From the cell containing the given text, extract its center point as (x, y) coordinate. 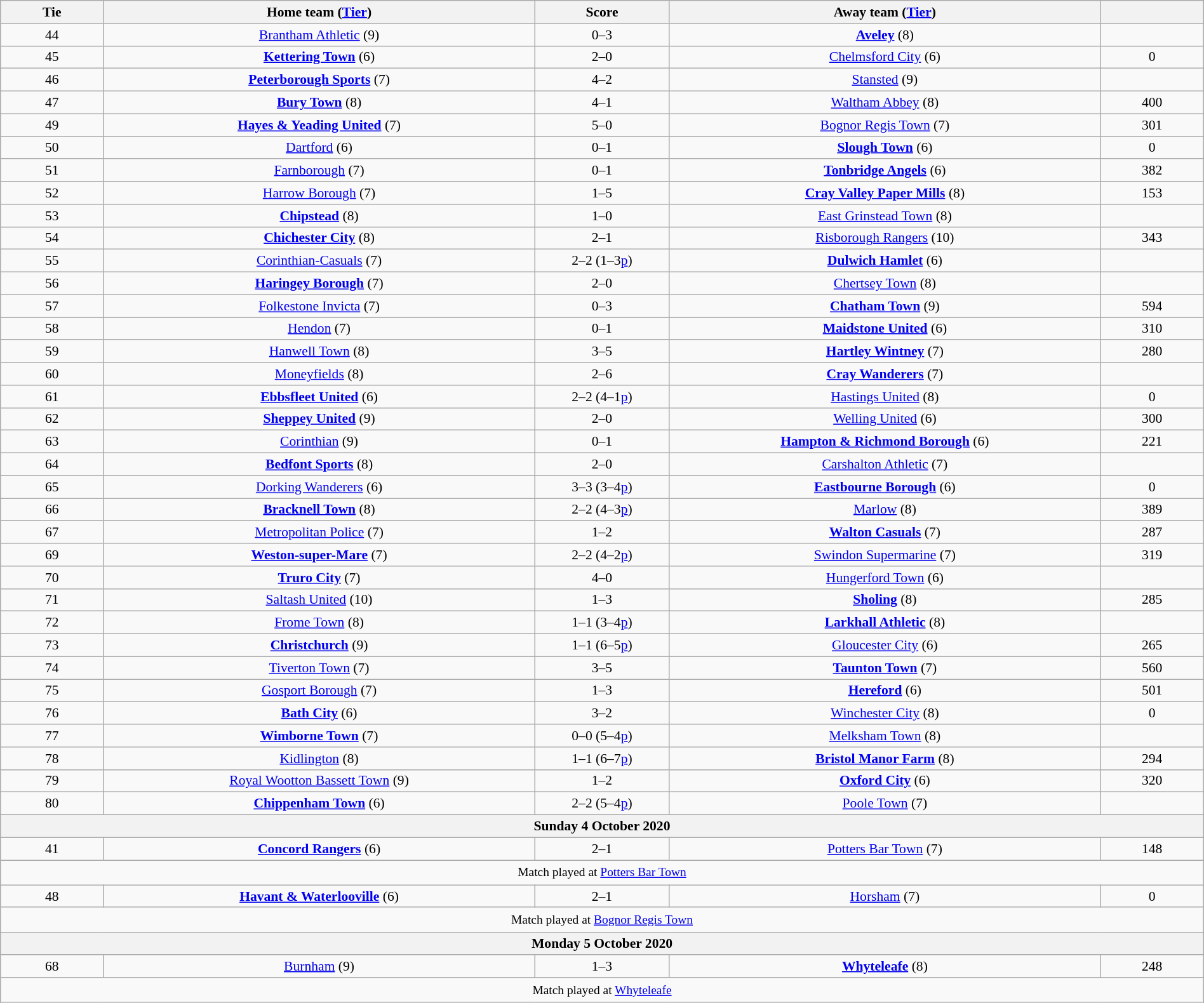
310 (1152, 329)
3–2 (602, 714)
Dulwich Hamlet (6) (885, 261)
53 (52, 216)
Melksham Town (8) (885, 736)
78 (52, 759)
Cray Valley Paper Mills (8) (885, 193)
148 (1152, 849)
79 (52, 781)
Chelmsford City (6) (885, 57)
2–6 (602, 374)
66 (52, 510)
Royal Wootton Bassett Town (9) (319, 781)
Bristol Manor Farm (8) (885, 759)
72 (52, 623)
Corinthian-Casuals (7) (319, 261)
47 (52, 103)
Bognor Regis Town (7) (885, 125)
Away team (Tier) (885, 12)
Folkestone Invicta (7) (319, 306)
319 (1152, 555)
61 (52, 397)
2–2 (5–4p) (602, 804)
East Grinstead Town (8) (885, 216)
Sholing (8) (885, 600)
Home team (Tier) (319, 12)
74 (52, 668)
Cray Wanderers (7) (885, 374)
76 (52, 714)
Marlow (8) (885, 510)
Poole Town (7) (885, 804)
Hendon (7) (319, 329)
594 (1152, 306)
Dorking Wanderers (6) (319, 487)
Taunton Town (7) (885, 668)
1–1 (3–4p) (602, 623)
Chipstead (8) (319, 216)
Dartford (6) (319, 148)
4–1 (602, 103)
73 (52, 646)
57 (52, 306)
Winchester City (8) (885, 714)
Chatham Town (9) (885, 306)
Harrow Borough (7) (319, 193)
Brantham Athletic (9) (319, 35)
Hayes & Yeading United (7) (319, 125)
Carshalton Athletic (7) (885, 465)
4–2 (602, 80)
389 (1152, 510)
48 (52, 896)
Swindon Supermarine (7) (885, 555)
248 (1152, 967)
2–2 (4–3p) (602, 510)
Hastings United (8) (885, 397)
Farnborough (7) (319, 171)
46 (52, 80)
Moneyfields (8) (319, 374)
3–3 (3–4p) (602, 487)
Corinthian (9) (319, 442)
1–0 (602, 216)
55 (52, 261)
Christchurch (9) (319, 646)
560 (1152, 668)
Score (602, 12)
Horsham (7) (885, 896)
Maidstone United (6) (885, 329)
Risborough Rangers (10) (885, 238)
Truro City (7) (319, 578)
Gosport Borough (7) (319, 691)
Chichester City (8) (319, 238)
64 (52, 465)
Larkhall Athletic (8) (885, 623)
71 (52, 600)
Metropolitan Police (7) (319, 533)
Havant & Waterlooville (6) (319, 896)
2–2 (4–2p) (602, 555)
Aveley (8) (885, 35)
Hanwell Town (8) (319, 352)
Frome Town (8) (319, 623)
69 (52, 555)
Wimborne Town (7) (319, 736)
Welling United (6) (885, 419)
280 (1152, 352)
51 (52, 171)
Tonbridge Angels (6) (885, 171)
Saltash United (10) (319, 600)
0–0 (5–4p) (602, 736)
Tiverton Town (7) (319, 668)
54 (52, 238)
Ebbsfleet United (6) (319, 397)
Eastbourne Borough (6) (885, 487)
Slough Town (6) (885, 148)
400 (1152, 103)
Monday 5 October 2020 (602, 944)
382 (1152, 171)
5–0 (602, 125)
Waltham Abbey (8) (885, 103)
59 (52, 352)
62 (52, 419)
221 (1152, 442)
Sheppey United (9) (319, 419)
58 (52, 329)
4–0 (602, 578)
67 (52, 533)
265 (1152, 646)
Hartley Wintney (7) (885, 352)
Walton Casuals (7) (885, 533)
77 (52, 736)
Tie (52, 12)
501 (1152, 691)
287 (1152, 533)
Whyteleafe (8) (885, 967)
41 (52, 849)
320 (1152, 781)
45 (52, 57)
56 (52, 284)
Chertsey Town (8) (885, 284)
Potters Bar Town (7) (885, 849)
Concord Rangers (6) (319, 849)
Chippenham Town (6) (319, 804)
68 (52, 967)
60 (52, 374)
52 (52, 193)
Hereford (6) (885, 691)
Hampton & Richmond Borough (6) (885, 442)
44 (52, 35)
Match played at Whyteleafe (602, 990)
Peterborough Sports (7) (319, 80)
1–1 (6–7p) (602, 759)
63 (52, 442)
1–1 (6–5p) (602, 646)
Bury Town (8) (319, 103)
2–2 (4–1p) (602, 397)
Stansted (9) (885, 80)
Weston-super-Mare (7) (319, 555)
70 (52, 578)
65 (52, 487)
1–5 (602, 193)
Bedfont Sports (8) (319, 465)
49 (52, 125)
50 (52, 148)
Burnham (9) (319, 967)
2–2 (1–3p) (602, 261)
Hungerford Town (6) (885, 578)
Kettering Town (6) (319, 57)
Bracknell Town (8) (319, 510)
75 (52, 691)
285 (1152, 600)
Gloucester City (6) (885, 646)
80 (52, 804)
300 (1152, 419)
Haringey Borough (7) (319, 284)
Match played at Potters Bar Town (602, 872)
Kidlington (8) (319, 759)
343 (1152, 238)
Bath City (6) (319, 714)
301 (1152, 125)
Match played at Bognor Regis Town (602, 920)
153 (1152, 193)
Sunday 4 October 2020 (602, 827)
294 (1152, 759)
Oxford City (6) (885, 781)
